For the text-containing cell, return its midpoint in (x, y) coordinate format. 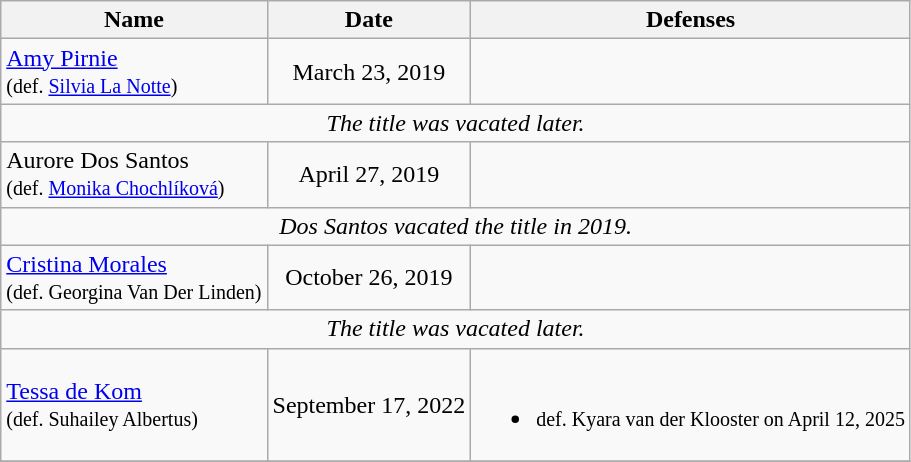
Cristina Morales (def. Georgina Van Der Linden) (134, 278)
Aurore Dos Santos (def. Monika Chochlíková) (134, 174)
March 23, 2019 (369, 72)
Tessa de Kom (def. Suhailey Albertus) (134, 404)
Date (369, 20)
September 17, 2022 (369, 404)
Defenses (691, 20)
April 27, 2019 (369, 174)
Amy Pirnie (def. Silvia La Notte) (134, 72)
def. Kyara van der Klooster on April 12, 2025 (691, 404)
Name (134, 20)
Dos Santos vacated the title in 2019. (456, 226)
October 26, 2019 (369, 278)
